Scan for the cell matching the given text and deliver its (X, Y) coordinate at center. 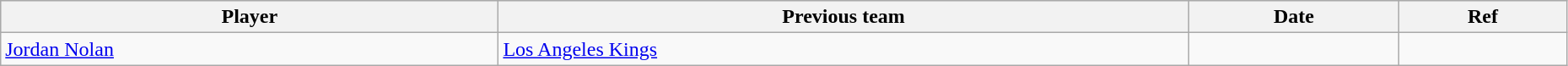
Ref (1483, 17)
Date (1294, 17)
Jordan Nolan (250, 49)
Previous team (843, 17)
Los Angeles Kings (843, 49)
Player (250, 17)
